Locate the cell with the specified text and output its (X, Y) center coordinate. 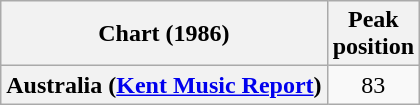
Australia (Kent Music Report) (164, 85)
Peakposition (373, 34)
Chart (1986) (164, 34)
83 (373, 85)
